Return the [x, y] coordinate for the center point of the cell that contains the specified text.  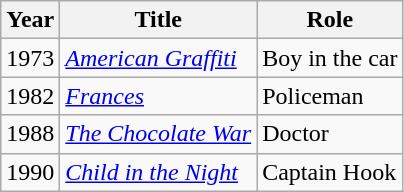
Title [158, 20]
The Chocolate War [158, 134]
Captain Hook [330, 172]
1982 [30, 96]
Year [30, 20]
Policeman [330, 96]
1990 [30, 172]
1973 [30, 58]
Doctor [330, 134]
Boy in the car [330, 58]
Child in the Night [158, 172]
1988 [30, 134]
Role [330, 20]
Frances [158, 96]
American Graffiti [158, 58]
